Find where the given text appears and provide that cell's center as (X, Y) coordinate. 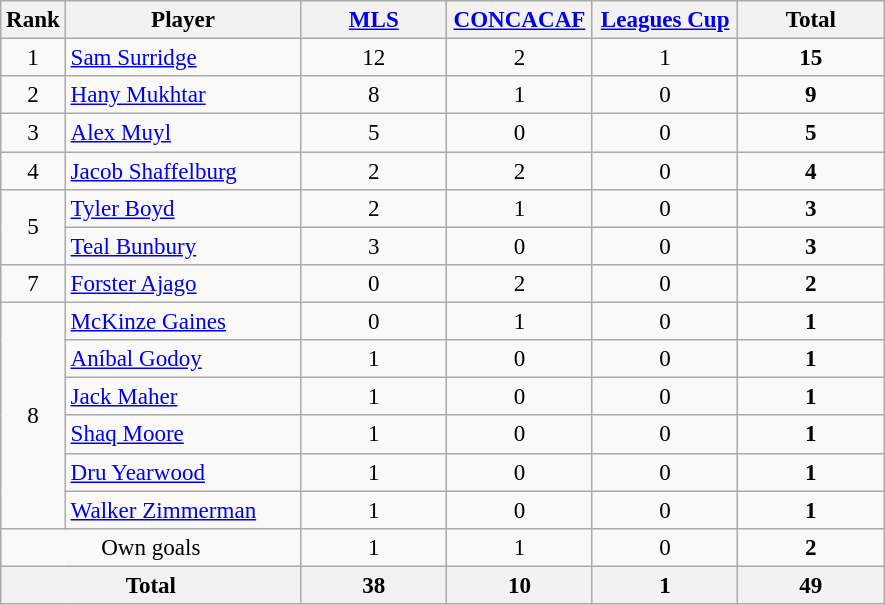
Teal Bunbury (183, 246)
Alex Muyl (183, 133)
Rank (33, 20)
12 (374, 58)
Jacob Shaffelburg (183, 171)
Aníbal Godoy (183, 359)
McKinze Gaines (183, 322)
Tyler Boyd (183, 209)
15 (811, 58)
Own goals (151, 548)
Leagues Cup (665, 20)
Shaq Moore (183, 435)
Walker Zimmerman (183, 510)
10 (520, 585)
Forster Ajago (183, 284)
Player (183, 20)
Jack Maher (183, 397)
49 (811, 585)
Dru Yearwood (183, 472)
CONCACAF (520, 20)
MLS (374, 20)
7 (33, 284)
9 (811, 95)
Sam Surridge (183, 58)
Hany Mukhtar (183, 95)
38 (374, 585)
